Capture the cell that displays the provided text and extract its (x, y) central coordinate. 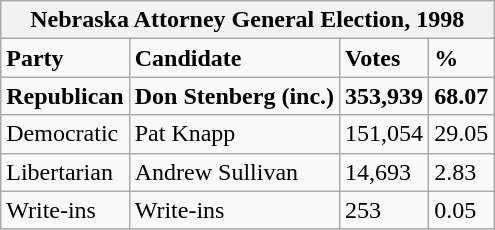
% (462, 58)
Libertarian (65, 172)
353,939 (384, 96)
Don Stenberg (inc.) (234, 96)
2.83 (462, 172)
Pat Knapp (234, 134)
151,054 (384, 134)
253 (384, 210)
0.05 (462, 210)
68.07 (462, 96)
14,693 (384, 172)
Party (65, 58)
Votes (384, 58)
29.05 (462, 134)
Republican (65, 96)
Candidate (234, 58)
Democratic (65, 134)
Nebraska Attorney General Election, 1998 (248, 20)
Andrew Sullivan (234, 172)
